Locate the cell with the specified text and output its (X, Y) center coordinate. 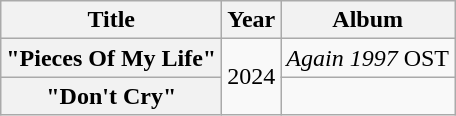
"Don't Cry" (112, 96)
Album (368, 20)
"Pieces Of My Life" (112, 58)
Title (112, 20)
Year (252, 20)
2024 (252, 77)
Again 1997 OST (368, 58)
